Identify which cell holds the provided text, then report its (x, y) central coordinate. 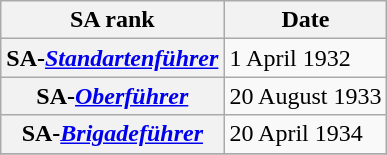
1 April 1932 (306, 58)
SA rank (112, 20)
Date (306, 20)
SA-Standartenführer (112, 58)
SA-Oberführer (112, 96)
SA-Brigadeführer (112, 134)
20 April 1934 (306, 134)
20 August 1933 (306, 96)
